Return [x, y] of the center of cell containing provided text 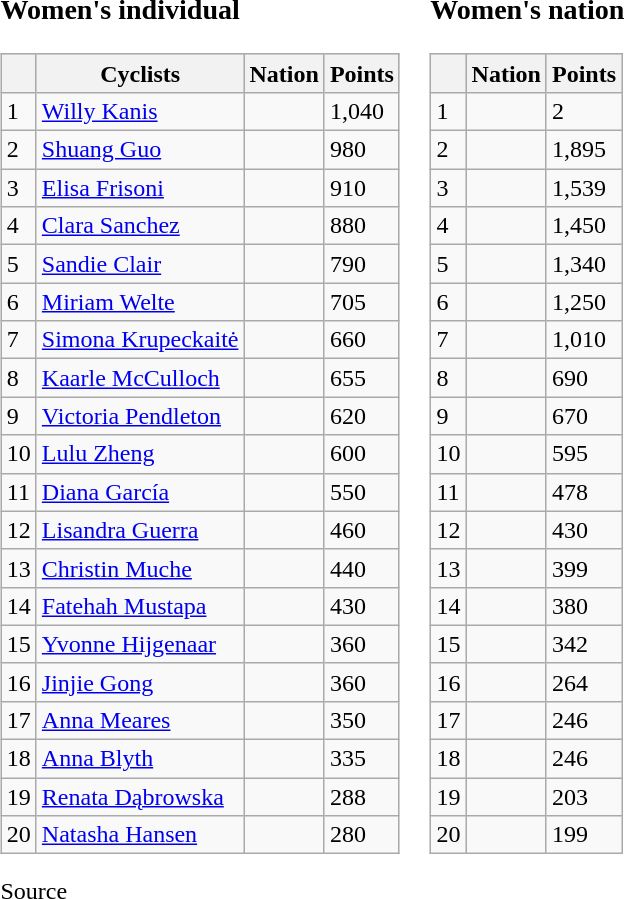
Diana García [140, 492]
Sandie Clair [140, 264]
350 [362, 720]
690 [584, 378]
1,040 [362, 111]
Renata Dąbrowska [140, 797]
790 [362, 264]
595 [584, 454]
Miriam Welte [140, 302]
288 [362, 797]
550 [362, 492]
199 [584, 835]
980 [362, 150]
1,895 [584, 150]
Lulu Zheng [140, 454]
910 [362, 188]
655 [362, 378]
478 [584, 492]
Jinjie Gong [140, 682]
460 [362, 530]
600 [362, 454]
1,539 [584, 188]
342 [584, 644]
Anna Blyth [140, 759]
Simona Krupeckaitė [140, 340]
Lisandra Guerra [140, 530]
Elisa Frisoni [140, 188]
264 [584, 682]
Fatehah Mustapa [140, 606]
880 [362, 226]
670 [584, 416]
Anna Meares [140, 720]
203 [584, 797]
380 [584, 606]
Christin Muche [140, 568]
Natasha Hansen [140, 835]
399 [584, 568]
Kaarle McCulloch [140, 378]
Shuang Guo [140, 150]
Willy Kanis [140, 111]
620 [362, 416]
280 [362, 835]
Clara Sanchez [140, 226]
335 [362, 759]
Yvonne Hijgenaar [140, 644]
1,450 [584, 226]
Cyclists [140, 73]
705 [362, 302]
Victoria Pendleton [140, 416]
1,250 [584, 302]
1,340 [584, 264]
1,010 [584, 340]
660 [362, 340]
440 [362, 568]
